From the cell containing the given text, extract its center point as (x, y) coordinate. 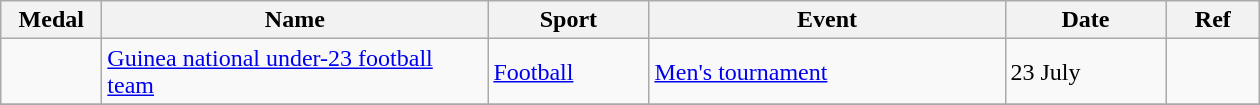
Event (827, 20)
Medal (52, 20)
Name (295, 20)
Guinea national under-23 football team (295, 72)
23 July (1086, 72)
Men's tournament (827, 72)
Date (1086, 20)
Football (568, 72)
Ref (1213, 20)
Sport (568, 20)
